Find where the given text appears and provide that cell's center as [x, y] coordinate. 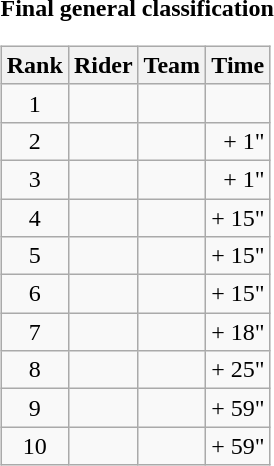
Rank [34, 65]
Time [238, 65]
4 [34, 217]
6 [34, 294]
+ 18" [238, 332]
3 [34, 179]
Team [172, 65]
+ 25" [238, 370]
2 [34, 141]
8 [34, 370]
9 [34, 408]
1 [34, 103]
7 [34, 332]
5 [34, 256]
10 [34, 446]
Rider [103, 65]
